Detect which cell encompasses the target text, then output its (X, Y) center coordinate. 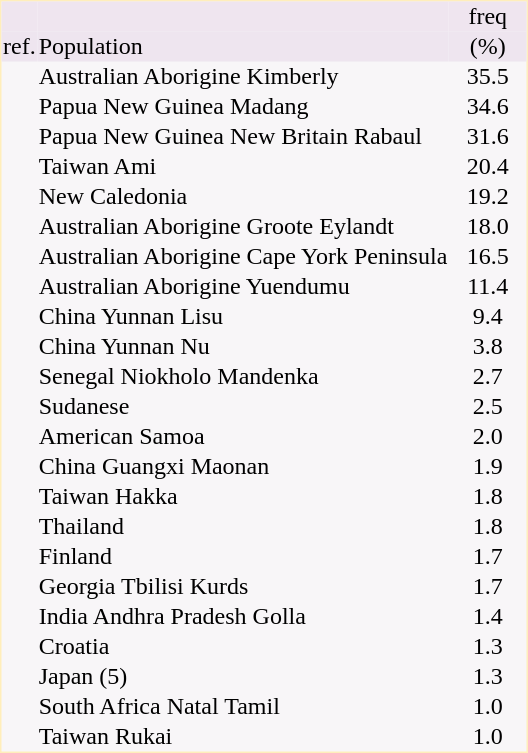
Papua New Guinea Madang (243, 107)
Taiwan Ami (243, 167)
31.6 (488, 137)
2.7 (488, 377)
11.4 (488, 287)
18.0 (488, 227)
India Andhra Pradesh Golla (243, 617)
New Caledonia (243, 197)
2.0 (488, 437)
Population (243, 47)
16.5 (488, 257)
Taiwan Hakka (243, 497)
South Africa Natal Tamil (243, 707)
2.5 (488, 407)
Australian Aborigine Groote Eylandt (243, 227)
Senegal Niokholo Mandenka (243, 377)
19.2 (488, 197)
Australian Aborigine Kimberly (243, 77)
ref. (20, 47)
34.6 (488, 107)
Finland (243, 557)
China Yunnan Nu (243, 347)
3.8 (488, 347)
20.4 (488, 167)
Japan (5) (243, 677)
Georgia Tbilisi Kurds (243, 587)
Croatia (243, 647)
China Guangxi Maonan (243, 467)
American Samoa (243, 437)
freq (488, 17)
Australian Aborigine Yuendumu (243, 287)
1.4 (488, 617)
Thailand (243, 527)
1.9 (488, 467)
35.5 (488, 77)
(%) (488, 47)
Taiwan Rukai (243, 737)
Australian Aborigine Cape York Peninsula (243, 257)
9.4 (488, 317)
China Yunnan Lisu (243, 317)
Papua New Guinea New Britain Rabaul (243, 137)
Sudanese (243, 407)
